Return the (X, Y) coordinate for the center point of the cell that contains the specified text.  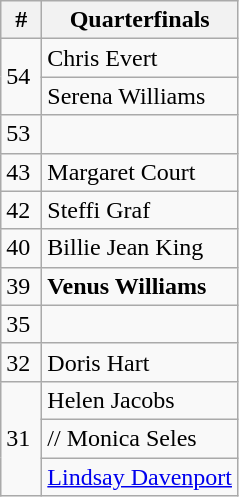
Billie Jean King (140, 248)
35 (22, 324)
40 (22, 248)
Chris Evert (140, 58)
Steffi Graf (140, 210)
Quarterfinals (140, 20)
54 (22, 77)
Margaret Court (140, 172)
32 (22, 362)
// Monica Seles (140, 438)
53 (22, 134)
43 (22, 172)
Serena Williams (140, 96)
Helen Jacobs (140, 400)
Doris Hart (140, 362)
42 (22, 210)
39 (22, 286)
Lindsay Davenport (140, 477)
Venus Williams (140, 286)
31 (22, 438)
# (22, 20)
